Return the (x, y) coordinate for the center point of the cell that contains the specified text.  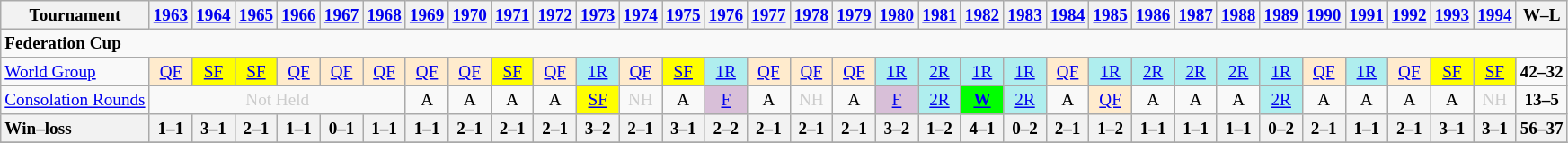
1977 (769, 15)
1986 (1153, 15)
1964 (214, 15)
1973 (598, 15)
Tournament (75, 15)
Win–loss (75, 129)
1984 (1067, 15)
1979 (855, 15)
1987 (1196, 15)
Consolation Rounds (75, 100)
1966 (299, 15)
1992 (1410, 15)
0–1 (341, 129)
Federation Cup (784, 43)
1974 (641, 15)
4–1 (982, 129)
1971 (512, 15)
World Group (75, 72)
1993 (1452, 15)
1978 (811, 15)
1968 (385, 15)
1989 (1281, 15)
1981 (940, 15)
1994 (1495, 15)
1982 (982, 15)
1967 (341, 15)
1972 (555, 15)
42–32 (1542, 72)
1985 (1111, 15)
1975 (684, 15)
1965 (256, 15)
56–37 (1542, 129)
W–L (1542, 15)
13–5 (1542, 100)
1990 (1324, 15)
1970 (470, 15)
1983 (1025, 15)
1963 (171, 15)
2–2 (726, 129)
1988 (1238, 15)
1991 (1367, 15)
W (982, 100)
Not Held (277, 100)
1980 (897, 15)
1976 (726, 15)
1969 (427, 15)
